Search for the cell housing the specified text and yield its [x, y] center coordinate. 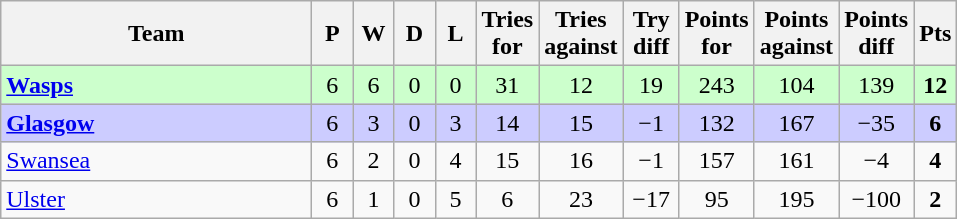
−35 [876, 123]
W [374, 34]
−100 [876, 199]
Ulster [156, 199]
104 [796, 85]
L [456, 34]
Points against [796, 34]
−17 [651, 199]
157 [716, 161]
Tries against [581, 34]
95 [716, 199]
139 [876, 85]
Team [156, 34]
132 [716, 123]
167 [796, 123]
161 [796, 161]
Pts [936, 34]
1 [374, 199]
243 [716, 85]
D [414, 34]
23 [581, 199]
Swansea [156, 161]
P [332, 34]
Points diff [876, 34]
Try diff [651, 34]
16 [581, 161]
Points for [716, 34]
31 [508, 85]
−4 [876, 161]
195 [796, 199]
14 [508, 123]
Wasps [156, 85]
Glasgow [156, 123]
Tries for [508, 34]
5 [456, 199]
19 [651, 85]
